Return (X, Y) of the center of cell containing provided text 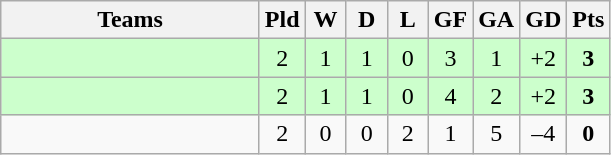
L (408, 20)
W (326, 20)
D (366, 20)
Teams (130, 20)
–4 (544, 134)
4 (450, 96)
GA (496, 20)
Pld (282, 20)
GD (544, 20)
GF (450, 20)
Pts (588, 20)
5 (496, 134)
